Find where the given text appears and provide that cell's center as [X, Y] coordinate. 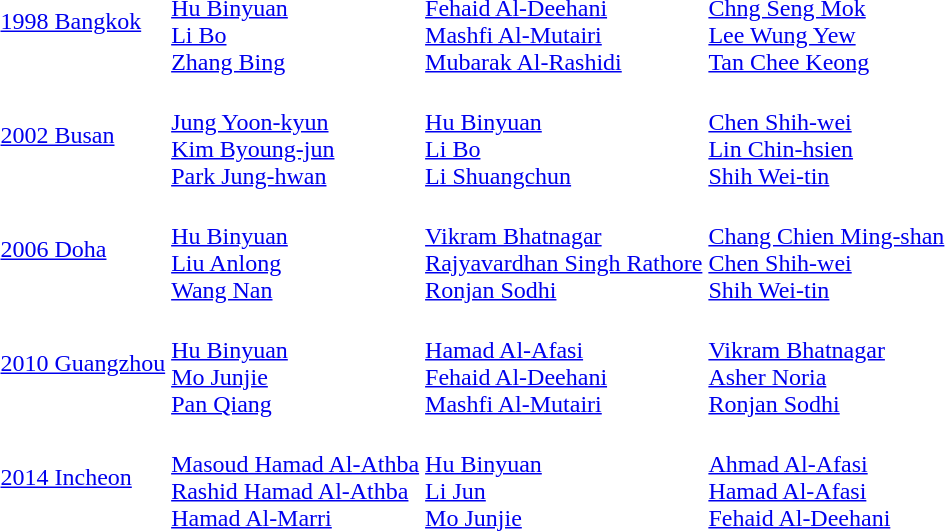
Vikram BhatnagarRajyavardhan Singh RathoreRonjan Sodhi [564, 250]
Hamad Al-AfasiFehaid Al-DeehaniMashfi Al-Mutairi [564, 364]
Hu BinyuanMo JunjiePan Qiang [296, 364]
Hu BinyuanLi BoLi Shuangchun [564, 136]
Jung Yoon-kyunKim Byoung-junPark Jung-hwan [296, 136]
Hu BinyuanLiu AnlongWang Nan [296, 250]
